Find where the given text appears and provide that cell's center as (x, y) coordinate. 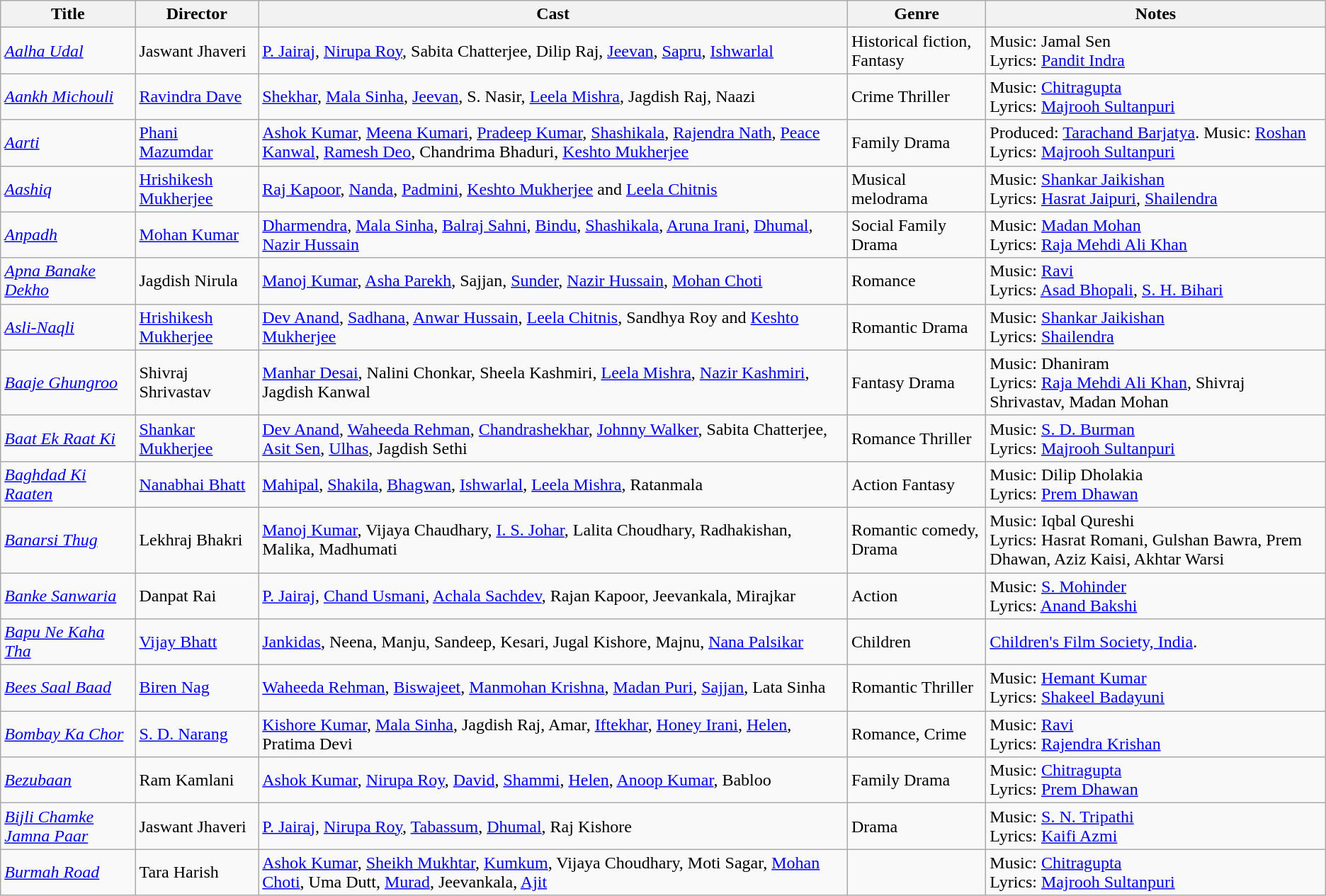
Music: RaviLyrics: Rajendra Krishan (1156, 734)
Music: Dilip DholakiaLyrics: Prem Dhawan (1156, 484)
Aashiq (68, 188)
Manoj Kumar, Asha Parekh, Sajjan, Sunder, Nazir Hussain, Mohan Choti (553, 280)
Music: S. D. BurmanLyrics: Majrooh Sultanpuri (1156, 438)
Baat Ek Raat Ki (68, 438)
Music: DhaniramLyrics: Raja Mehdi Ali Khan, Shivraj Shrivastav, Madan Mohan (1156, 382)
Dharmendra, Mala Sinha, Balraj Sahni, Bindu, Shashikala, Aruna Irani, Dhumal, Nazir Hussain (553, 235)
Music: Iqbal QureshiLyrics: Hasrat Romani, Gulshan Bawra, Prem Dhawan, Aziz Kaisi, Akhtar Warsi (1156, 540)
Produced: Tarachand Barjatya. Music: RoshanLyrics: Majrooh Sultanpuri (1156, 143)
Ravindra Dave (197, 96)
Aalha Udal (68, 51)
Music: Shankar JaikishanLyrics: Shailendra (1156, 327)
Kishore Kumar, Mala Sinha, Jagdish Raj, Amar, Iftekhar, Honey Irani, Helen, Pratima Devi (553, 734)
Dev Anand, Waheeda Rehman, Chandrashekhar, Johnny Walker, Sabita Chatterjee, Asit Sen, Ulhas, Jagdish Sethi (553, 438)
Romance (917, 280)
S. D. Narang (197, 734)
Drama (917, 826)
Shankar Mukherjee (197, 438)
Bees Saal Baad (68, 688)
Fantasy Drama (917, 382)
Genre (917, 14)
Manhar Desai, Nalini Chonkar, Sheela Kashmiri, Leela Mishra, Nazir Kashmiri, Jagdish Kanwal (553, 382)
Cast (553, 14)
Music: Hemant KumarLyrics: Shakeel Badayuni (1156, 688)
Ashok Kumar, Meena Kumari, Pradeep Kumar, Shashikala, Rajendra Nath, Peace Kanwal, Ramesh Deo, Chandrima Bhaduri, Keshto Mukherjee (553, 143)
Mohan Kumar (197, 235)
Action Fantasy (917, 484)
Children's Film Society, India. (1156, 642)
Aarti (68, 143)
Title (68, 14)
Bombay Ka Chor (68, 734)
Music: ChitraguptaLyrics: Prem Dhawan (1156, 781)
Apna Banake Dekho (68, 280)
Raj Kapoor, Nanda, Padmini, Keshto Mukherjee and Leela Chitnis (553, 188)
Children (917, 642)
Danpat Rai (197, 595)
Music: RaviLyrics: Asad Bhopali, S. H. Bihari (1156, 280)
Lekhraj Bhakri (197, 540)
Romantic Drama (917, 327)
Historical fiction, Fantasy (917, 51)
Aankh Michouli (68, 96)
Asli-Naqli (68, 327)
Tara Harish (197, 873)
Bezubaan (68, 781)
Baaje Ghungroo (68, 382)
Romantic comedy, Drama (917, 540)
Ashok Kumar, Sheikh Mukhtar, Kumkum, Vijaya Choudhary, Moti Sagar, Mohan Choti, Uma Dutt, Murad, Jeevankala, Ajit (553, 873)
P. Jairaj, Chand Usmani, Achala Sachdev, Rajan Kapoor, Jeevankala, Mirajkar (553, 595)
Banke Sanwaria (68, 595)
Ashok Kumar, Nirupa Roy, David, Shammi, Helen, Anoop Kumar, Babloo (553, 781)
Vijay Bhatt (197, 642)
Music: Jamal SenLyrics: Pandit Indra (1156, 51)
Bijli Chamke Jamna Paar (68, 826)
Music: Madan MohanLyrics: Raja Mehdi Ali Khan (1156, 235)
Biren Nag (197, 688)
Action (917, 595)
Manoj Kumar, Vijaya Chaudhary, I. S. Johar, Lalita Choudhary, Radhakishan, Malika, Madhumati (553, 540)
Baghdad Ki Raaten (68, 484)
Social Family Drama (917, 235)
Music: Shankar JaikishanLyrics: Hasrat Jaipuri, Shailendra (1156, 188)
Jagdish Nirula (197, 280)
Waheeda Rehman, Biswajeet, Manmohan Krishna, Madan Puri, Sajjan, Lata Sinha (553, 688)
Mahipal, Shakila, Bhagwan, Ishwarlal, Leela Mishra, Ratanmala (553, 484)
Music: S. N. TripathiLyrics: Kaifi Azmi (1156, 826)
Crime Thriller (917, 96)
Nanabhai Bhatt (197, 484)
Banarsi Thug (68, 540)
Jankidas, Neena, Manju, Sandeep, Kesari, Jugal Kishore, Majnu, Nana Palsikar (553, 642)
Shivraj Shrivastav (197, 382)
Anpadh (68, 235)
Burmah Road (68, 873)
Romance, Crime (917, 734)
Music: S. MohinderLyrics: Anand Bakshi (1156, 595)
Romance Thriller (917, 438)
P. Jairaj, Nirupa Roy, Tabassum, Dhumal, Raj Kishore (553, 826)
Notes (1156, 14)
P. Jairaj, Nirupa Roy, Sabita Chatterjee, Dilip Raj, Jeevan, Sapru, Ishwarlal (553, 51)
Ram Kamlani (197, 781)
Director (197, 14)
Romantic Thriller (917, 688)
Phani Mazumdar (197, 143)
Shekhar, Mala Sinha, Jeevan, S. Nasir, Leela Mishra, Jagdish Raj, Naazi (553, 96)
Bapu Ne Kaha Tha (68, 642)
Dev Anand, Sadhana, Anwar Hussain, Leela Chitnis, Sandhya Roy and Keshto Mukherjee (553, 327)
Musical melodrama (917, 188)
